Identify which cell holds the provided text, then report its [x, y] central coordinate. 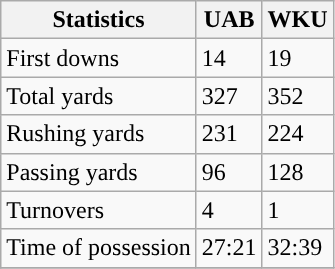
27:21 [229, 248]
1 [298, 210]
First downs [99, 58]
Turnovers [99, 210]
UAB [229, 20]
224 [298, 134]
32:39 [298, 248]
231 [229, 134]
Total yards [99, 96]
96 [229, 172]
Rushing yards [99, 134]
WKU [298, 20]
19 [298, 58]
Statistics [99, 20]
Passing yards [99, 172]
128 [298, 172]
Time of possession [99, 248]
4 [229, 210]
352 [298, 96]
14 [229, 58]
327 [229, 96]
